Determine the [X, Y] coordinate at the center of the cell enclosing the given text.  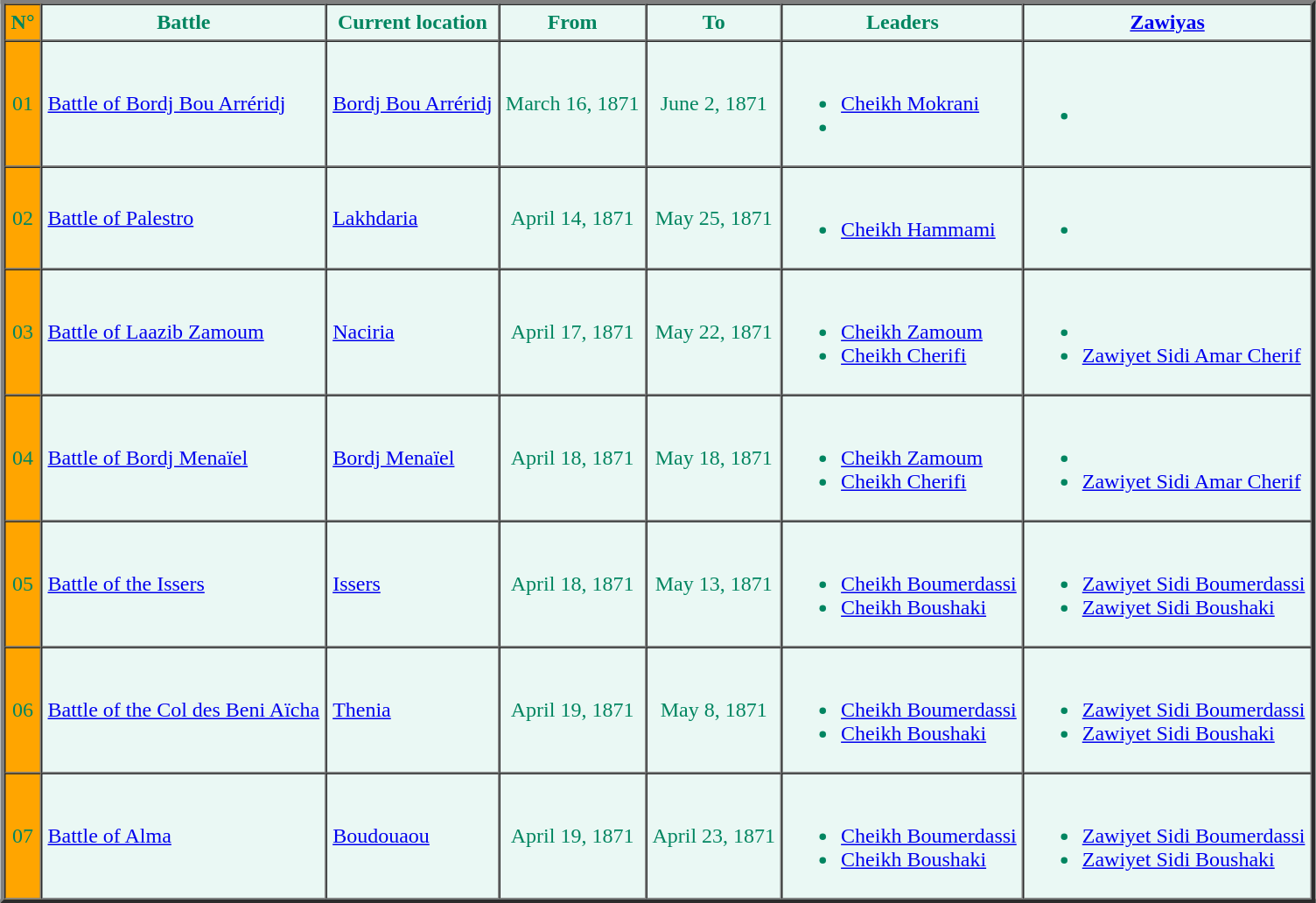
Bordj Bou Arréridj [413, 103]
Battle of Laazib Zamoum [184, 332]
June 2, 1871 [714, 103]
Battle of Palestro [184, 217]
To [714, 22]
06 [23, 710]
Battle of the Col des Beni Aïcha [184, 710]
Lakhdaria [413, 217]
03 [23, 332]
Boudouaou [413, 836]
02 [23, 217]
Battle [184, 22]
Zawiyas [1167, 22]
Issers [413, 584]
From [572, 22]
01 [23, 103]
Cheikh Mokrani [903, 103]
April 14, 1871 [572, 217]
May 18, 1871 [714, 458]
Bordj Menaïel [413, 458]
May 13, 1871 [714, 584]
05 [23, 584]
Naciria [413, 332]
May 25, 1871 [714, 217]
Battle of Bordj Menaïel [184, 458]
March 16, 1871 [572, 103]
Battle of the Issers [184, 584]
Leaders [903, 22]
Battle of Bordj Bou Arréridj [184, 103]
Battle of Alma [184, 836]
April 17, 1871 [572, 332]
Thenia [413, 710]
04 [23, 458]
07 [23, 836]
N° [23, 22]
May 22, 1871 [714, 332]
Cheikh Hammami [903, 217]
Current location [413, 22]
May 8, 1871 [714, 710]
April 23, 1871 [714, 836]
